Capture the cell that displays the provided text and extract its [X, Y] central coordinate. 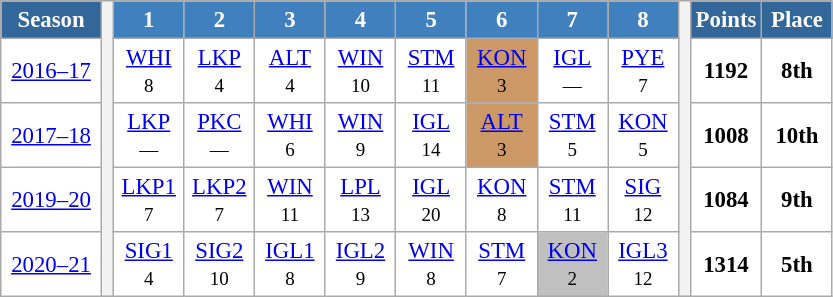
1 [148, 20]
SIG12 [644, 200]
IGL20 [432, 200]
IGL14 [432, 136]
1084 [726, 200]
IGL29 [360, 264]
PYE7 [644, 72]
ALT3 [502, 136]
WHI8 [148, 72]
2016–17 [52, 72]
LPL13 [360, 200]
PKC— [220, 136]
LKP27 [220, 200]
STM7 [502, 264]
KON3 [502, 72]
SIG210 [220, 264]
9th [798, 200]
IGL312 [644, 264]
LKP4 [220, 72]
Place [798, 20]
ALT4 [290, 72]
2017–18 [52, 136]
LKP17 [148, 200]
Season [52, 20]
WIN10 [360, 72]
2 [220, 20]
3 [290, 20]
SIG14 [148, 264]
KON8 [502, 200]
LKP— [148, 136]
IGL18 [290, 264]
STM5 [572, 136]
WIN11 [290, 200]
8th [798, 72]
WIN9 [360, 136]
8 [644, 20]
5 [432, 20]
WIN8 [432, 264]
KON2 [572, 264]
4 [360, 20]
2020–21 [52, 264]
10th [798, 136]
Points [726, 20]
7 [572, 20]
1314 [726, 264]
KON5 [644, 136]
WHI6 [290, 136]
5th [798, 264]
2019–20 [52, 200]
1008 [726, 136]
6 [502, 20]
1192 [726, 72]
IGL— [572, 72]
